Detect which cell encompasses the target text, then output its (X, Y) center coordinate. 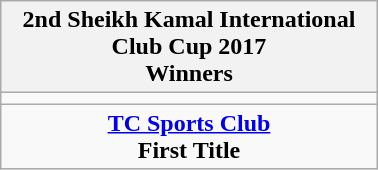
2nd Sheikh Kamal International Club Cup 2017Winners (189, 47)
TC Sports ClubFirst Title (189, 136)
